Find where the given text appears and provide that cell's center as [x, y] coordinate. 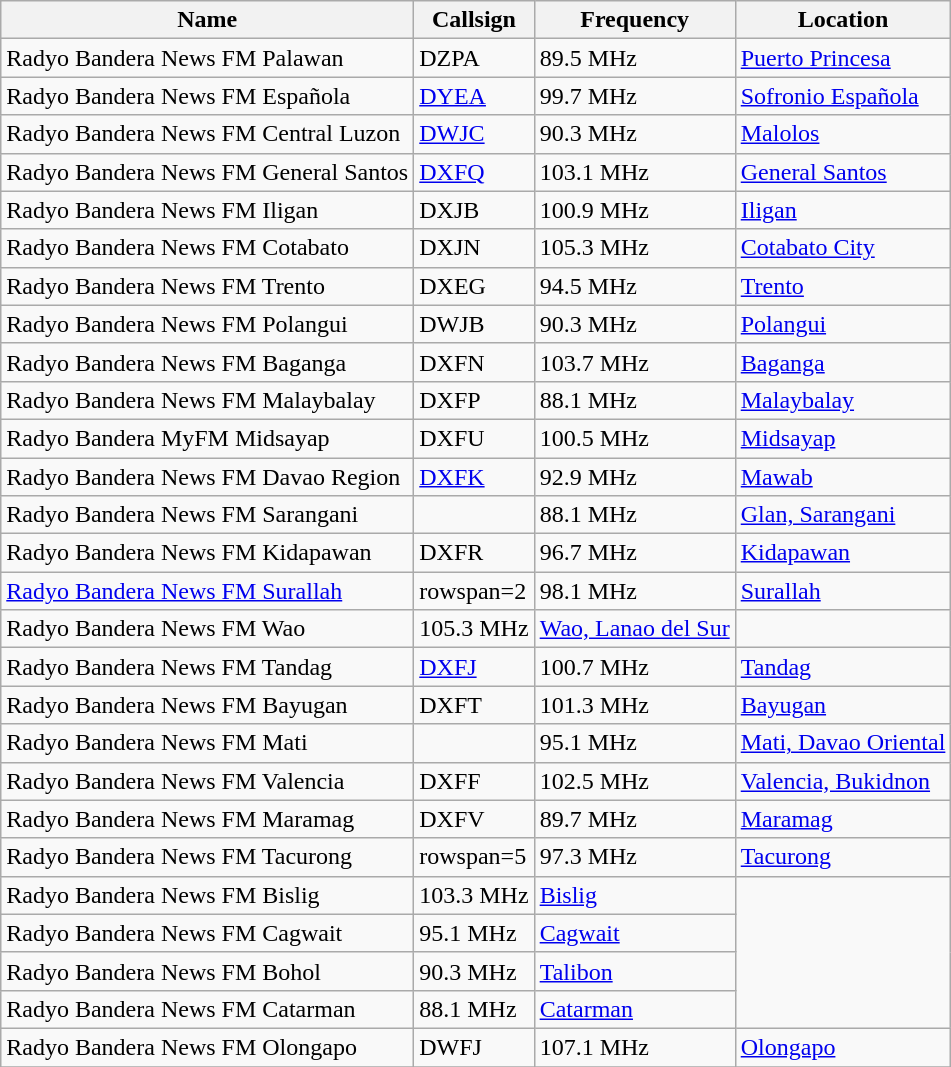
103.3 MHz [474, 895]
Radyo Bandera News FM Surallah [208, 591]
Iligan [843, 210]
89.5 MHz [634, 58]
Radyo Bandera News FM Wao [208, 629]
Radyo Bandera News FM Iligan [208, 210]
Puerto Princesa [843, 58]
Radyo Bandera News FM Bislig [208, 895]
DXFT [474, 705]
Glan, Sarangani [843, 515]
Radyo Bandera News FM Trento [208, 286]
DXFF [474, 781]
DYEA [474, 96]
Radyo Bandera News FM Maramag [208, 819]
DWFJ [474, 1047]
DZPA [474, 58]
Radyo Bandera News FM Mati [208, 743]
Radyo Bandera News FM Malaybalay [208, 400]
Radyo Bandera News FM Sarangani [208, 515]
DWJB [474, 324]
Trento [843, 286]
Polangui [843, 324]
General Santos [843, 172]
Radyo Bandera News FM Baganga [208, 362]
DWJC [474, 134]
Radyo Bandera News FM Cagwait [208, 933]
Catarman [634, 1009]
Midsayap [843, 438]
102.5 MHz [634, 781]
Radyo Bandera News FM Tacurong [208, 857]
Radyo Bandera News FM Tandag [208, 667]
Radyo Bandera News FM Cotabato [208, 248]
Bayugan [843, 705]
DXEG [474, 286]
Maramag [843, 819]
Baganga [843, 362]
Tandag [843, 667]
Radyo Bandera News FM Central Luzon [208, 134]
Mawab [843, 477]
Radyo Bandera News FM Bayugan [208, 705]
Callsign [474, 20]
Name [208, 20]
101.3 MHz [634, 705]
100.7 MHz [634, 667]
92.9 MHz [634, 477]
Radyo Bandera News FM Olongapo [208, 1047]
Surallah [843, 591]
DXFJ [474, 667]
Radyo Bandera News FM Bohol [208, 971]
DXFN [474, 362]
Cagwait [634, 933]
99.7 MHz [634, 96]
Wao, Lanao del Sur [634, 629]
100.5 MHz [634, 438]
rowspan=2 [474, 591]
Malolos [843, 134]
Sofronio Española [843, 96]
DXJB [474, 210]
107.1 MHz [634, 1047]
Frequency [634, 20]
Radyo Bandera News FM General Santos [208, 172]
100.9 MHz [634, 210]
Radyo Bandera MyFM Midsayap [208, 438]
89.7 MHz [634, 819]
96.7 MHz [634, 553]
DXFQ [474, 172]
Tacurong [843, 857]
98.1 MHz [634, 591]
Radyo Bandera News FM Palawan [208, 58]
DXFU [474, 438]
94.5 MHz [634, 286]
Radyo Bandera News FM Catarman [208, 1009]
Kidapawan [843, 553]
Olongapo [843, 1047]
Radyo Bandera News FM Valencia [208, 781]
Radyo Bandera News FM Davao Region [208, 477]
Talibon [634, 971]
Radyo Bandera News FM Polangui [208, 324]
Radyo Bandera News FM Kidapawan [208, 553]
103.1 MHz [634, 172]
DXFR [474, 553]
Bislig [634, 895]
DXFV [474, 819]
DXFK [474, 477]
DXJN [474, 248]
Valencia, Bukidnon [843, 781]
97.3 MHz [634, 857]
DXFP [474, 400]
Radyo Bandera News FM Española [208, 96]
Mati, Davao Oriental [843, 743]
rowspan=5 [474, 857]
Location [843, 20]
103.7 MHz [634, 362]
Malaybalay [843, 400]
Cotabato City [843, 248]
